Identify which cell holds the provided text, then report its [X, Y] central coordinate. 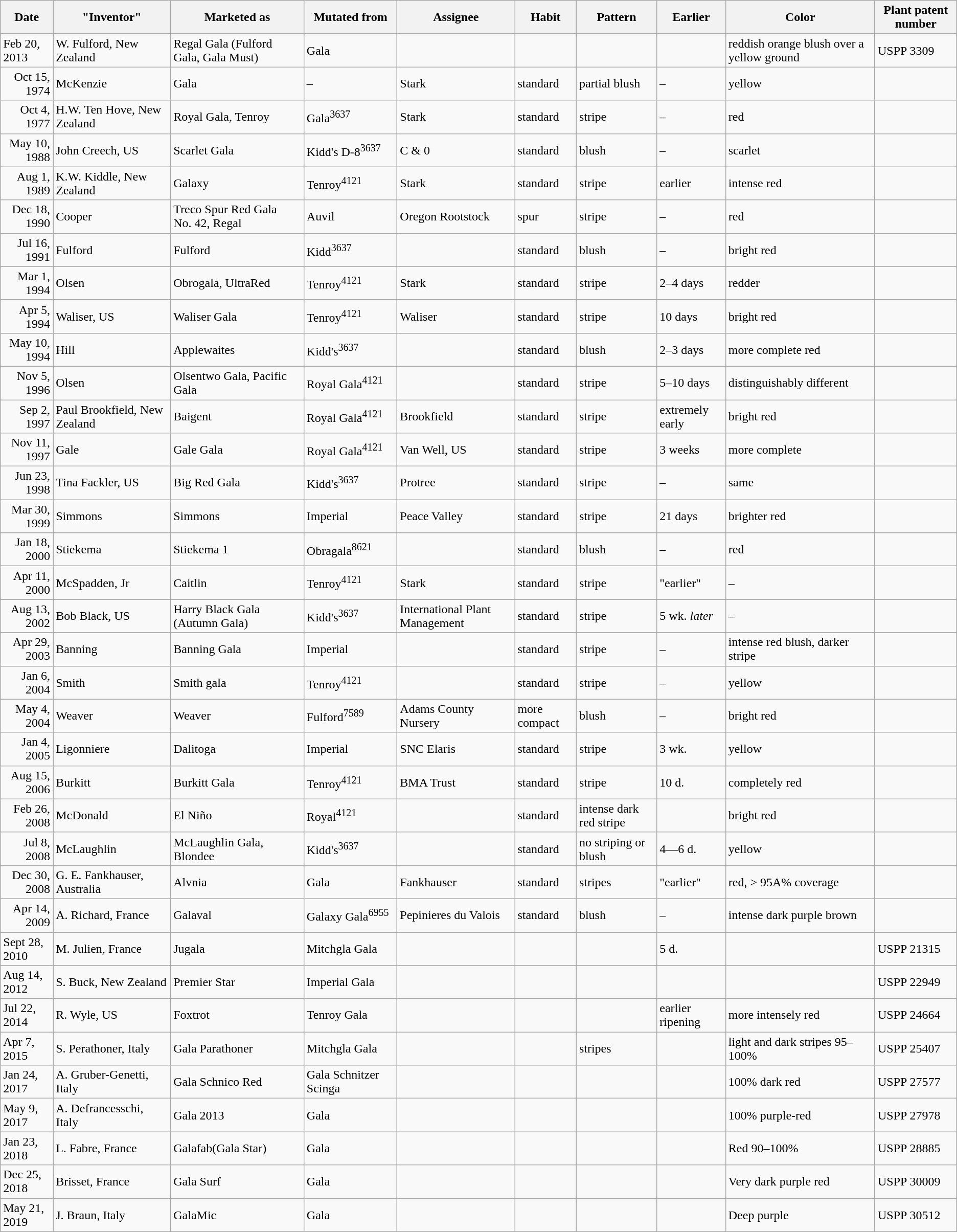
Obragala8621 [350, 549]
USPP 22949 [916, 982]
K.W. Kiddle, New Zealand [112, 183]
McKenzie [112, 84]
Pattern [617, 17]
Waliser [456, 316]
Mar 1, 1994 [27, 283]
Banning [112, 649]
Galaval [237, 915]
Cooper [112, 217]
Regal Gala (Fulford Gala, Gala Must) [237, 50]
A. Gruber-Genetti, Italy [112, 1082]
Royal4121 [350, 815]
Feb 20, 2013 [27, 50]
Oregon Rootstock [456, 217]
partial blush [617, 84]
USPP 25407 [916, 1048]
more compact [546, 716]
no striping or blush [617, 849]
Gala Schnico Red [237, 1082]
intense red [800, 183]
Scarlet Gala [237, 150]
Jan 6, 2004 [27, 682]
Mutated from [350, 17]
Adams County Nursery [456, 716]
Oct 15, 1974 [27, 84]
Premier Star [237, 982]
Stiekema [112, 549]
Jul 16, 1991 [27, 250]
McLaughlin [112, 849]
Gala Parathoner [237, 1048]
Protree [456, 483]
McDonald [112, 815]
El Niño [237, 815]
Waliser, US [112, 316]
Aug 15, 2006 [27, 782]
more intensely red [800, 1016]
Kidd's D-83637 [350, 150]
Gala3637 [350, 117]
Color [800, 17]
Tina Fackler, US [112, 483]
Mar 30, 1999 [27, 517]
Paul Brookfield, New Zealand [112, 416]
100% purple-red [800, 1115]
M. Julien, France [112, 948]
USPP 28885 [916, 1149]
Gale [112, 450]
Harry Black Gala (Autumn Gala) [237, 616]
reddish orange blush over a yellow ground [800, 50]
3 weeks [691, 450]
Fankhauser [456, 882]
Ligonniere [112, 749]
W. Fulford, New Zealand [112, 50]
distinguishably different [800, 383]
Red 90–100% [800, 1149]
Marketed as [237, 17]
"Inventor" [112, 17]
Jan 24, 2017 [27, 1082]
Dec 30, 2008 [27, 882]
Pepinieres du Valois [456, 915]
Imperial Gala [350, 982]
L. Fabre, France [112, 1149]
intense dark red stripe [617, 815]
Applewaites [237, 350]
USPP 21315 [916, 948]
Habit [546, 17]
May 4, 2004 [27, 716]
Treco Spur Red Gala No. 42, Regal [237, 217]
earlier ripening [691, 1016]
SNC Elaris [456, 749]
Jul 8, 2008 [27, 849]
4—6 d. [691, 849]
Royal Gala, Tenroy [237, 117]
100% dark red [800, 1082]
Jan 18, 2000 [27, 549]
Dec 25, 2018 [27, 1181]
21 days [691, 517]
Plant patent number [916, 17]
Gale Gala [237, 450]
scarlet [800, 150]
Hill [112, 350]
earlier [691, 183]
C & 0 [456, 150]
Olsentwo Gala, Pacific Gala [237, 383]
2–3 days [691, 350]
Waliser Gala [237, 316]
Oct 4, 1977 [27, 117]
Apr 7, 2015 [27, 1048]
S. Perathoner, Italy [112, 1048]
completely red [800, 782]
Very dark purple red [800, 1181]
Aug 13, 2002 [27, 616]
G. E. Fankhauser, Australia [112, 882]
Sept 28, 2010 [27, 948]
light and dark stripes 95–100% [800, 1048]
10 d. [691, 782]
Tenroy Gala [350, 1016]
Jun 23, 1998 [27, 483]
Nov 5, 1996 [27, 383]
May 10, 1994 [27, 350]
more complete red [800, 350]
Smith gala [237, 682]
Smith [112, 682]
A. Richard, France [112, 915]
red, > 95A% coverage [800, 882]
intense dark purple brown [800, 915]
Galaxy Gala6955 [350, 915]
Baigent [237, 416]
Galafab(Gala Star) [237, 1149]
Foxtrot [237, 1016]
same [800, 483]
Jan 4, 2005 [27, 749]
redder [800, 283]
Date [27, 17]
5 d. [691, 948]
intense red blush, darker stripe [800, 649]
spur [546, 217]
Burkitt [112, 782]
USPP 3309 [916, 50]
Nov 11, 1997 [27, 450]
Bob Black, US [112, 616]
Big Red Gala [237, 483]
5 wk. later [691, 616]
McLaughlin Gala, Blondee [237, 849]
John Creech, US [112, 150]
Burkitt Gala [237, 782]
Gala 2013 [237, 1115]
USPP 27577 [916, 1082]
Gala Surf [237, 1181]
Dalitoga [237, 749]
Stiekema 1 [237, 549]
International Plant Management [456, 616]
2–4 days [691, 283]
May 9, 2017 [27, 1115]
Alvnia [237, 882]
Sep 2, 1997 [27, 416]
extremely early [691, 416]
USPP 24664 [916, 1016]
Galaxy [237, 183]
Apr 29, 2003 [27, 649]
H.W. Ten Hove, New Zealand [112, 117]
USPP 30512 [916, 1215]
Aug 1, 1989 [27, 183]
Jan 23, 2018 [27, 1149]
Apr 11, 2000 [27, 583]
USPP 27978 [916, 1115]
BMA Trust [456, 782]
Dec 18, 1990 [27, 217]
3 wk. [691, 749]
5–10 days [691, 383]
R. Wyle, US [112, 1016]
Auvil [350, 217]
Deep purple [800, 1215]
Feb 26, 2008 [27, 815]
McSpadden, Jr [112, 583]
A. Defrancesschi, Italy [112, 1115]
GalaMic [237, 1215]
10 days [691, 316]
Peace Valley [456, 517]
Jugala [237, 948]
May 10, 1988 [27, 150]
Brookfield [456, 416]
J. Braun, Italy [112, 1215]
Gala Schnitzer Scinga [350, 1082]
Assignee [456, 17]
Van Well, US [456, 450]
Aug 14, 2012 [27, 982]
USPP 30009 [916, 1181]
Caitlin [237, 583]
Banning Gala [237, 649]
Kidd3637 [350, 250]
more complete [800, 450]
Earlier [691, 17]
Brisset, France [112, 1181]
brighter red [800, 517]
May 21, 2019 [27, 1215]
Fulford7589 [350, 716]
Obrogala, UltraRed [237, 283]
Jul 22, 2014 [27, 1016]
Apr 14, 2009 [27, 915]
Apr 5, 1994 [27, 316]
S. Buck, New Zealand [112, 982]
